Search for the cell housing the specified text and yield its (x, y) center coordinate. 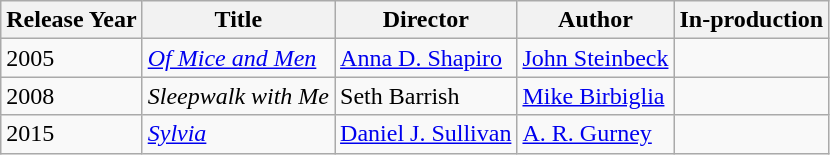
Daniel J. Sullivan (426, 134)
Author (596, 20)
John Steinbeck (596, 58)
In-production (752, 20)
Title (238, 20)
Anna D. Shapiro (426, 58)
A. R. Gurney (596, 134)
Mike Birbiglia (596, 96)
Sylvia (238, 134)
Seth Barrish (426, 96)
Of Mice and Men (238, 58)
2005 (72, 58)
Director (426, 20)
Sleepwalk with Me (238, 96)
2015 (72, 134)
2008 (72, 96)
Release Year (72, 20)
